Return (X, Y) of the center of cell containing provided text 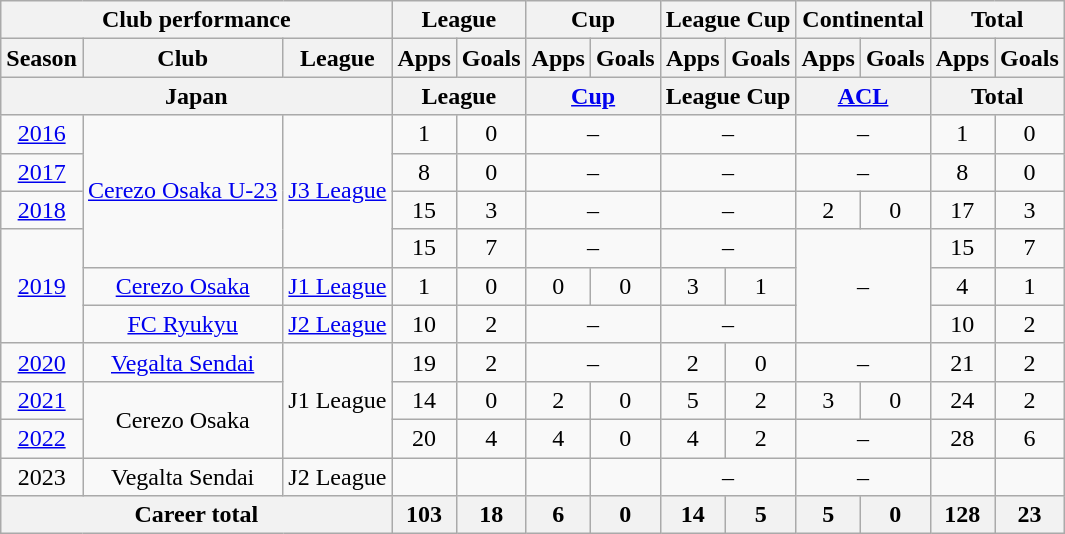
Career total (196, 515)
23 (1030, 515)
2018 (42, 210)
2022 (42, 438)
J3 League (338, 191)
2021 (42, 400)
2020 (42, 362)
2016 (42, 134)
Cerezo Osaka U-23 (182, 191)
18 (491, 515)
19 (424, 362)
Japan (196, 96)
2017 (42, 172)
24 (962, 400)
ACL (863, 96)
Club performance (196, 20)
20 (424, 438)
2019 (42, 286)
2023 (42, 477)
Club (182, 58)
FC Ryukyu (182, 324)
Season (42, 58)
28 (962, 438)
17 (962, 210)
21 (962, 362)
128 (962, 515)
Continental (863, 20)
103 (424, 515)
